Capture the cell that displays the provided text and extract its (x, y) central coordinate. 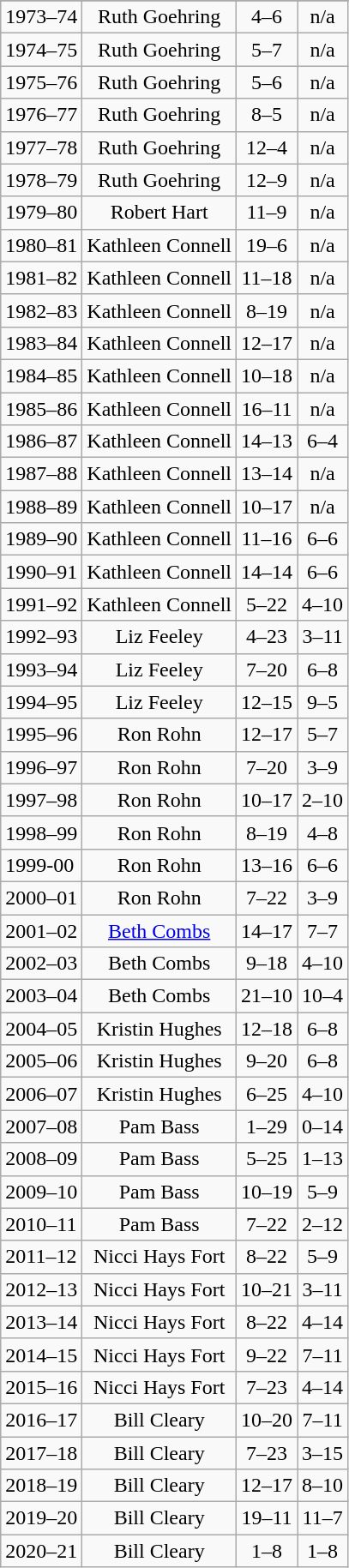
11–9 (268, 213)
3–15 (322, 1453)
1998–99 (41, 832)
2011–12 (41, 1257)
19–11 (268, 1518)
2002–03 (41, 964)
2009–10 (41, 1192)
13–16 (268, 865)
1992–93 (41, 637)
9–5 (322, 702)
9–20 (268, 1061)
2006–07 (41, 1094)
2004–05 (41, 1029)
5–22 (268, 604)
4–23 (268, 637)
1989–90 (41, 539)
10–18 (268, 375)
1979–80 (41, 213)
1981–82 (41, 278)
1991–92 (41, 604)
1984–85 (41, 375)
1–13 (322, 1159)
1995–96 (41, 735)
11–18 (268, 278)
14–17 (268, 930)
2007–08 (41, 1126)
10–20 (268, 1420)
6–4 (322, 442)
10–19 (268, 1192)
2020–21 (41, 1551)
1997–98 (41, 800)
4–6 (268, 17)
21–10 (268, 996)
1990–91 (41, 572)
2000–01 (41, 898)
1996–97 (41, 767)
6–25 (268, 1094)
1978–79 (41, 180)
8–10 (322, 1486)
1993–94 (41, 670)
1976–77 (41, 115)
19–6 (268, 245)
1974–75 (41, 50)
2016–17 (41, 1420)
1983–84 (41, 343)
0–14 (322, 1126)
7–7 (322, 930)
1975–76 (41, 82)
4–8 (322, 832)
12–9 (268, 180)
1987–88 (41, 474)
1994–95 (41, 702)
1980–81 (41, 245)
10–21 (268, 1289)
1982–83 (41, 310)
2014–15 (41, 1355)
5–6 (268, 82)
14–14 (268, 572)
2005–06 (41, 1061)
2019–20 (41, 1518)
2018–19 (41, 1486)
8–5 (268, 115)
10–4 (322, 996)
Robert Hart (159, 213)
2017–18 (41, 1453)
12–4 (268, 147)
2–12 (322, 1224)
1986–87 (41, 442)
2008–09 (41, 1159)
9–22 (268, 1355)
1999-00 (41, 865)
1988–89 (41, 507)
2003–04 (41, 996)
1–29 (268, 1126)
2015–16 (41, 1387)
1985–86 (41, 409)
2010–11 (41, 1224)
2–10 (322, 800)
2001–02 (41, 930)
12–15 (268, 702)
1977–78 (41, 147)
5–25 (268, 1159)
11–16 (268, 539)
1973–74 (41, 17)
16–11 (268, 409)
12–18 (268, 1029)
14–13 (268, 442)
13–14 (268, 474)
2013–14 (41, 1322)
9–18 (268, 964)
2012–13 (41, 1289)
11–7 (322, 1518)
